For the text-containing cell, return its midpoint in (X, Y) coordinate format. 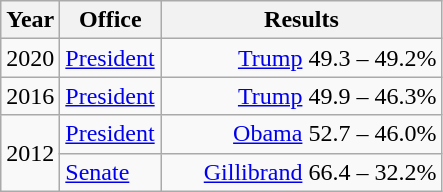
Obama 52.7 – 46.0% (302, 134)
2016 (30, 96)
Trump 49.9 – 46.3% (302, 96)
2020 (30, 58)
Results (302, 20)
Senate (110, 172)
Office (110, 20)
Year (30, 20)
2012 (30, 153)
Gillibrand 66.4 – 32.2% (302, 172)
Trump 49.3 – 49.2% (302, 58)
